Pinpoint the cell where the given text exists, returning its [X, Y] midpoint coordinate. 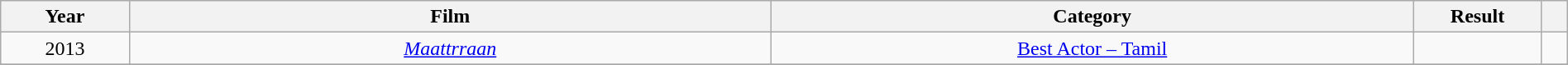
2013 [65, 48]
Result [1477, 17]
Best Actor – Tamil [1092, 48]
Maattrraan [450, 48]
Category [1092, 17]
Film [450, 17]
Year [65, 17]
